Return [X, Y] of the center of cell containing provided text 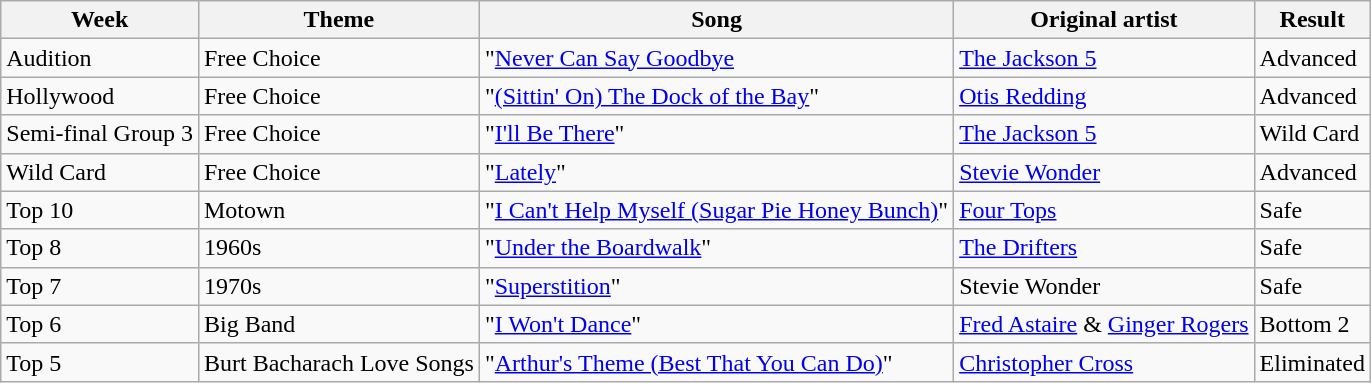
Song [716, 20]
"Never Can Say Goodbye [716, 58]
Eliminated [1312, 362]
Motown [338, 210]
Result [1312, 20]
Fred Astaire & Ginger Rogers [1104, 324]
1970s [338, 286]
"Superstition" [716, 286]
Semi-final Group 3 [100, 134]
Top 10 [100, 210]
Burt Bacharach Love Songs [338, 362]
"I Won't Dance" [716, 324]
"Under the Boardwalk" [716, 248]
Top 6 [100, 324]
Week [100, 20]
"(Sittin' On) The Dock of the Bay" [716, 96]
"I Can't Help Myself (Sugar Pie Honey Bunch)" [716, 210]
Original artist [1104, 20]
Hollywood [100, 96]
1960s [338, 248]
"Lately" [716, 172]
"Arthur's Theme (Best That You Can Do)" [716, 362]
Top 8 [100, 248]
Theme [338, 20]
Otis Redding [1104, 96]
Four Tops [1104, 210]
Top 7 [100, 286]
Top 5 [100, 362]
"I'll Be There" [716, 134]
Christopher Cross [1104, 362]
Bottom 2 [1312, 324]
Big Band [338, 324]
Audition [100, 58]
The Drifters [1104, 248]
